Scan for the cell matching the given text and deliver its (x, y) coordinate at center. 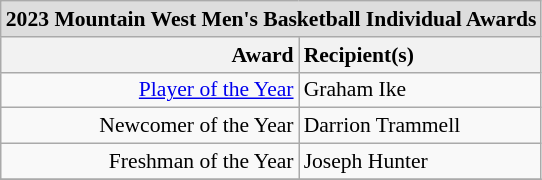
Recipient(s) (420, 55)
Newcomer of the Year (150, 126)
Player of the Year (150, 90)
Joseph Hunter (420, 162)
2023 Mountain West Men's Basketball Individual Awards (272, 19)
Freshman of the Year (150, 162)
Darrion Trammell (420, 126)
Graham Ike (420, 90)
Award (150, 55)
